Output the (X, Y) coordinate of the center of the cell containing the given text.  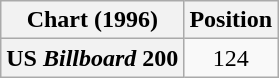
Chart (1996) (92, 20)
124 (231, 58)
US Billboard 200 (92, 58)
Position (231, 20)
